Pinpoint the cell where the given text exists, returning its (X, Y) midpoint coordinate. 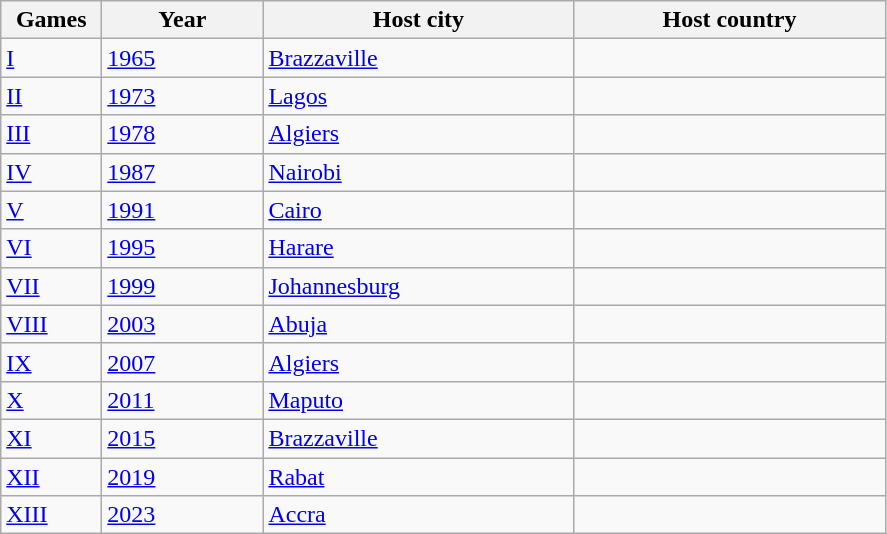
Harare (418, 248)
Year (182, 20)
Johannesburg (418, 286)
X (52, 400)
VI (52, 248)
Nairobi (418, 172)
1999 (182, 286)
2023 (182, 515)
III (52, 134)
2019 (182, 477)
Games (52, 20)
Lagos (418, 96)
II (52, 96)
1973 (182, 96)
IV (52, 172)
XII (52, 477)
XI (52, 438)
V (52, 210)
2003 (182, 324)
2015 (182, 438)
Host country (730, 20)
IX (52, 362)
1965 (182, 58)
Host city (418, 20)
Accra (418, 515)
I (52, 58)
1987 (182, 172)
Cairo (418, 210)
VII (52, 286)
XIII (52, 515)
Rabat (418, 477)
1995 (182, 248)
Maputo (418, 400)
2011 (182, 400)
VIII (52, 324)
Abuja (418, 324)
1978 (182, 134)
2007 (182, 362)
1991 (182, 210)
